Return the [x, y] coordinate for the center point of the cell that contains the specified text.  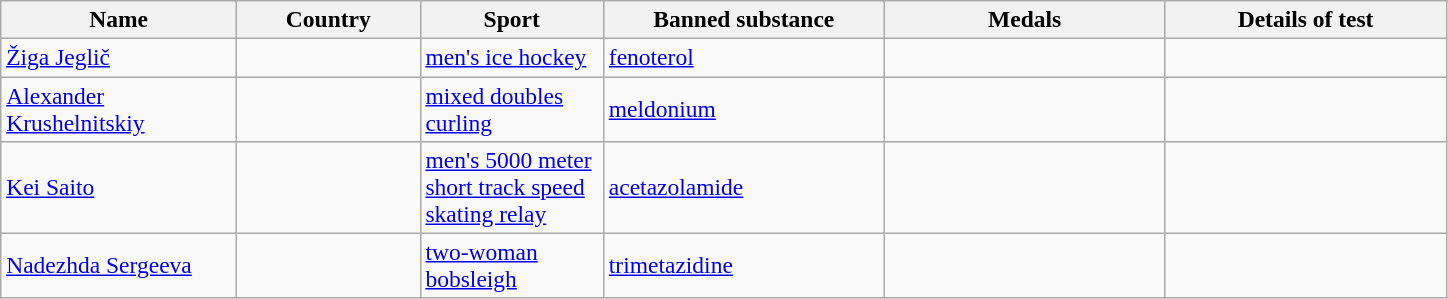
Kei Saito [119, 187]
Medals [1024, 19]
acetazolamide [744, 187]
Country [328, 19]
Details of test [1306, 19]
men's 5000 meter short track speed skating relay [512, 187]
Sport [512, 19]
Banned substance [744, 19]
Name [119, 19]
mixed doubles curling [512, 108]
fenoterol [744, 57]
Alexander Krushelnitskiy [119, 108]
Nadezhda Sergeeva [119, 266]
two-woman bobsleigh [512, 266]
men's ice hockey [512, 57]
meldonium [744, 108]
trimetazidine [744, 266]
Žiga Jeglič [119, 57]
